Search for the cell housing the specified text and yield its (X, Y) center coordinate. 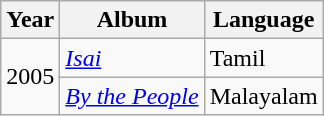
By the People (132, 96)
Language (264, 20)
Year (30, 20)
Malayalam (264, 96)
Album (132, 20)
Tamil (264, 58)
2005 (30, 77)
Isai (132, 58)
